From the cell containing the given text, extract its center point as (X, Y) coordinate. 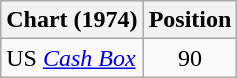
US Cash Box (72, 58)
Position (190, 20)
Chart (1974) (72, 20)
90 (190, 58)
